Search for the cell housing the specified text and yield its (X, Y) center coordinate. 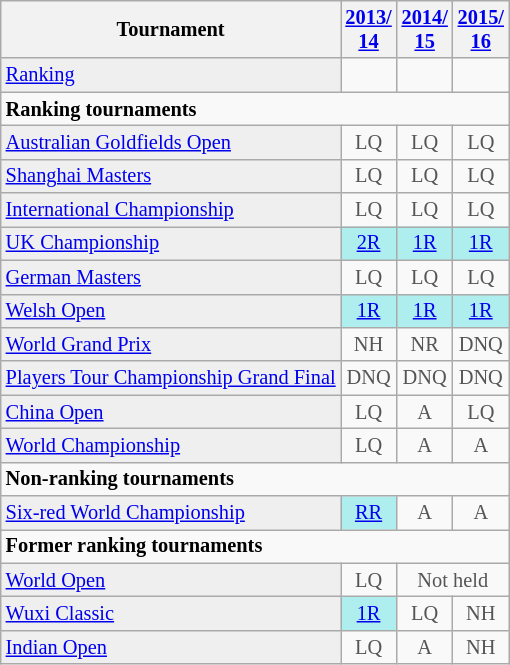
Players Tour Championship Grand Final (171, 378)
2015/16 (481, 29)
Welsh Open (171, 311)
Ranking tournaments (255, 109)
Not held (453, 580)
Australian Goldfields Open (171, 142)
International Championship (171, 210)
China Open (171, 412)
Former ranking tournaments (255, 546)
Wuxi Classic (171, 613)
2014/15 (425, 29)
World Open (171, 580)
2013/14 (368, 29)
World Championship (171, 445)
German Masters (171, 277)
2R (368, 243)
NR (425, 344)
Indian Open (171, 647)
RR (368, 513)
Six-red World Championship (171, 513)
World Grand Prix (171, 344)
Ranking (171, 75)
Tournament (171, 29)
UK Championship (171, 243)
Non-ranking tournaments (255, 479)
Shanghai Masters (171, 176)
